Return the [X, Y] coordinate for the center point of the cell that contains the specified text.  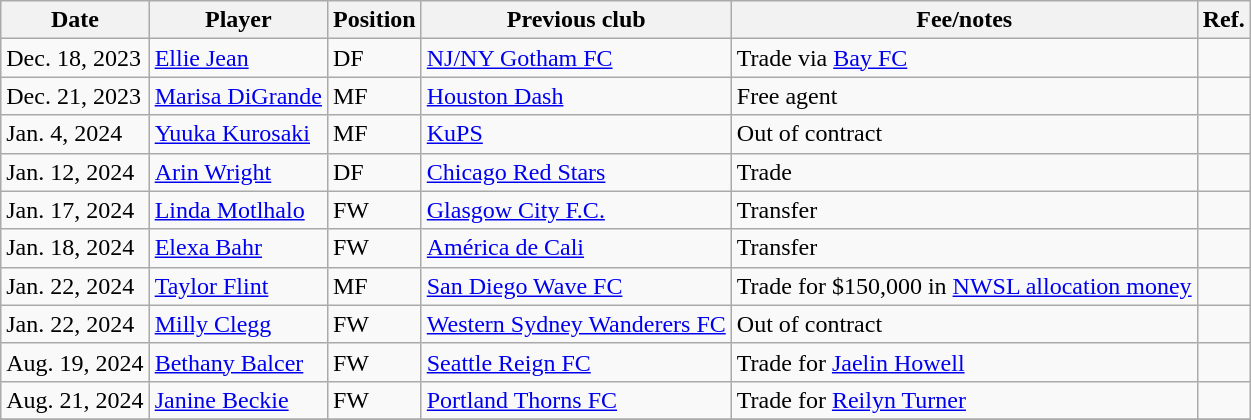
Jan. 17, 2024 [75, 210]
Jan. 18, 2024 [75, 248]
Trade for $150,000 in NWSL allocation money [964, 286]
Seattle Reign FC [576, 362]
Dec. 21, 2023 [75, 96]
Position [374, 20]
Trade for Jaelin Howell [964, 362]
Elexa Bahr [238, 248]
Trade for Reilyn Turner [964, 400]
Jan. 12, 2024 [75, 172]
América de Cali [576, 248]
Janine Beckie [238, 400]
KuPS [576, 134]
Bethany Balcer [238, 362]
Yuuka Kurosaki [238, 134]
Dec. 18, 2023 [75, 58]
NJ/NY Gotham FC [576, 58]
Glasgow City F.C. [576, 210]
Date [75, 20]
Ellie Jean [238, 58]
Arin Wright [238, 172]
Jan. 4, 2024 [75, 134]
Taylor Flint [238, 286]
Linda Motlhalo [238, 210]
Milly Clegg [238, 324]
Trade via Bay FC [964, 58]
Ref. [1224, 20]
Previous club [576, 20]
Aug. 19, 2024 [75, 362]
Chicago Red Stars [576, 172]
Player [238, 20]
San Diego Wave FC [576, 286]
Aug. 21, 2024 [75, 400]
Free agent [964, 96]
Portland Thorns FC [576, 400]
Western Sydney Wanderers FC [576, 324]
Trade [964, 172]
Fee/notes [964, 20]
Houston Dash [576, 96]
Marisa DiGrande [238, 96]
